Search for the cell housing the specified text and yield its [x, y] center coordinate. 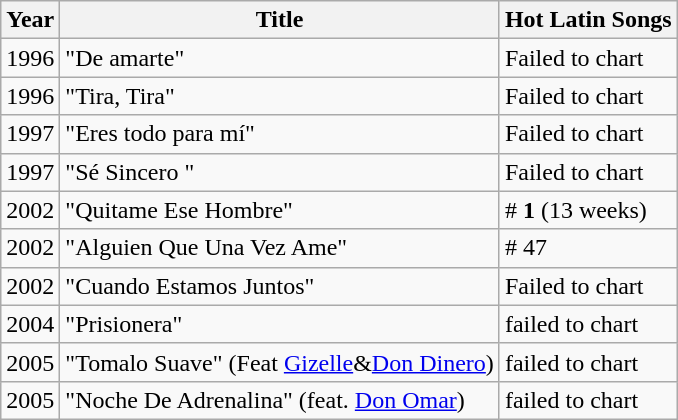
"Prisionera" [280, 324]
"Tira, Tira" [280, 96]
Hot Latin Songs [588, 20]
"Noche De Adrenalina" (feat. Don Omar) [280, 400]
"Sé Sincero " [280, 172]
"Eres todo para mí" [280, 134]
Title [280, 20]
"De amarte" [280, 58]
"Alguien Que Una Vez Ame" [280, 248]
2004 [30, 324]
# 1 (13 weeks) [588, 210]
Year [30, 20]
"Cuando Estamos Juntos" [280, 286]
"Quitame Ese Hombre" [280, 210]
# 47 [588, 248]
"Tomalo Suave" (Feat Gizelle&Don Dinero) [280, 362]
